Determine the (X, Y) coordinate at the center of the cell enclosing the given text.  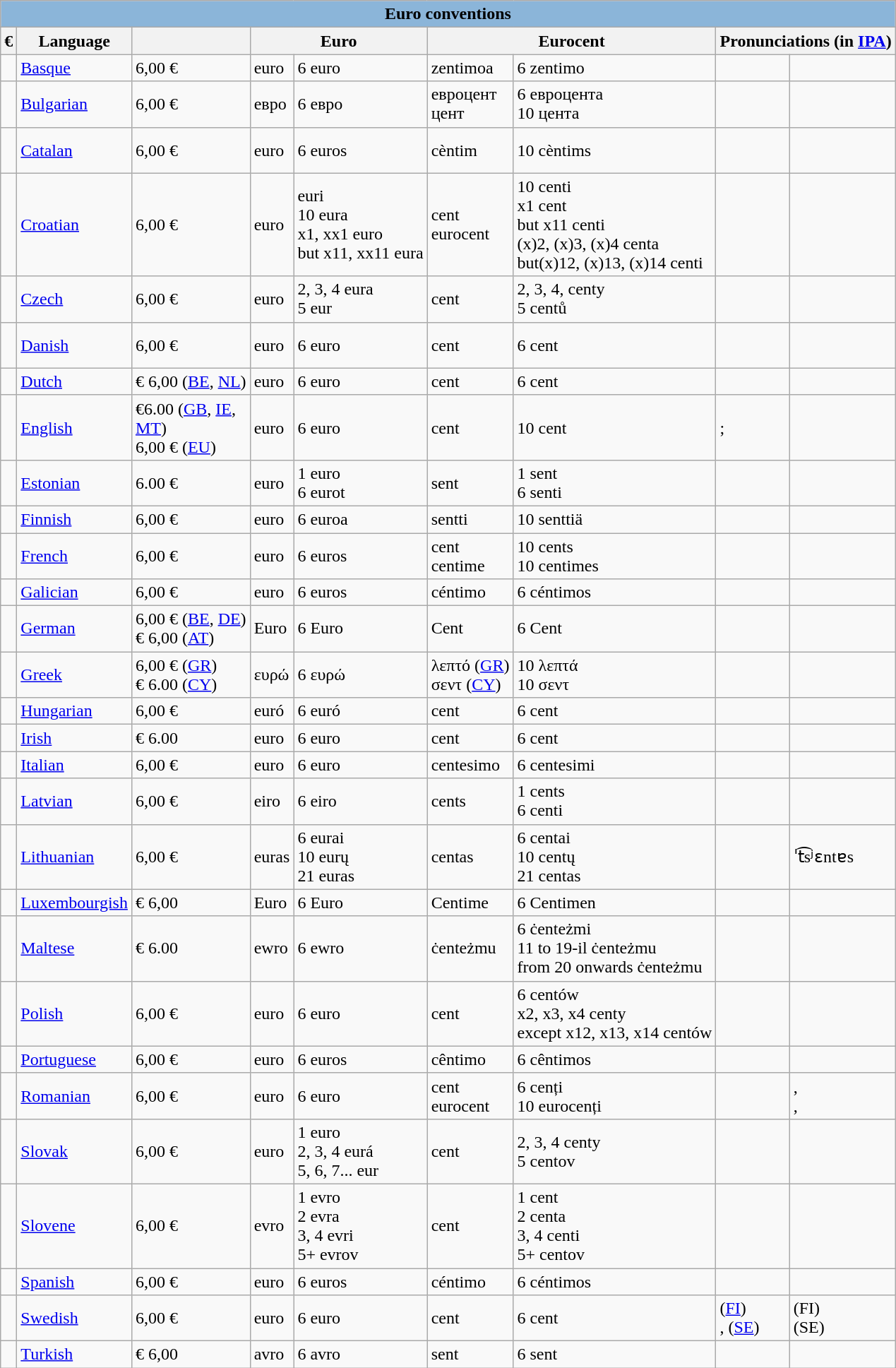
ευρώ (272, 675)
1 evro2 evra3, 4 evri5+ evrov (360, 1226)
French (75, 555)
evro (272, 1226)
2, 3, 4, centy5 centů (614, 299)
€ 6,00 (BE, NL) (191, 381)
6 ευρώ (360, 675)
euras (272, 857)
Luxembourgish (75, 903)
1 cents6 centi (614, 801)
euri10 eurax1, xx1 eurobut x11, xx11 eura (360, 225)
6 centesimi (614, 765)
6 евро (360, 105)
Turkish (75, 1355)
Swedish (75, 1318)
Czech (75, 299)
German (75, 629)
; (753, 427)
6 zentimo (614, 68)
Galician (75, 593)
Basque (75, 68)
6 Cent (614, 629)
6 eurai 10 eurų 21 euras (360, 857)
евро (272, 105)
2, 3, 4 eura5 eur (360, 299)
cèntim (470, 150)
Finnish (75, 519)
Centime (470, 903)
6 ewro (360, 948)
6 sent (614, 1355)
centcentime (470, 555)
6,00 € (GR)€ 6.00 (CY) (191, 675)
zentimoa (470, 68)
λεπτό (GR)σεντ (CY) (470, 675)
ewro (272, 948)
Cent (470, 629)
Maltese (75, 948)
(FI), (SE) (753, 1318)
10 cent (614, 427)
10 λεπτά10 σεντ (614, 675)
1 euro2, 3, 4 eurá5, 6, 7... eur (360, 1151)
Dutch (75, 381)
Italian (75, 765)
2, 3, 4 centy5 centov (614, 1151)
€ (8, 41)
Polish (75, 1013)
6 cêntimos (614, 1059)
Pronunciations (in IPA) (806, 41)
Irish (75, 738)
avro (272, 1355)
10 senttiä (614, 519)
Bulgarian (75, 105)
Romanian (75, 1096)
1 cent2 centa3, 4 centi5+ centov (614, 1226)
ˈt͡sʲɛntɐs (842, 857)
6,00 € (BE, DE) € 6,00 (AT) (191, 629)
6 cenți10 eurocenți (614, 1096)
centesimo (470, 765)
(FI) (SE) (842, 1318)
Estonian (75, 483)
Lithuanian (75, 857)
eiro (272, 801)
10 centix1 centbut x11 centi(x)2, (x)3, (x)4 centabut(x)12, (x)13, (x)14 centi (614, 225)
, , (842, 1096)
10 cèntims (614, 150)
Catalan (75, 150)
6 евроцента10 цента (614, 105)
ċenteżmu (470, 948)
Language (75, 41)
Portuguese (75, 1059)
Spanish (75, 1282)
10 cents10 centimes (614, 555)
6 Centimen (614, 903)
Slovak (75, 1151)
Latvian (75, 801)
6 euró (360, 711)
centas (470, 857)
6 ċenteżmi11 to 19-il ċenteżmufrom 20 onwards ċenteżmu (614, 948)
Greek (75, 675)
6 centówx2, x3, x4 centyexcept x12, x13, x14 centów (614, 1013)
6 eiro (360, 801)
Hungarian (75, 711)
Croatian (75, 225)
Slovene (75, 1226)
6 centai 10 centų 21 centas (614, 857)
Danish (75, 345)
6 avro (360, 1355)
Euro conventions (448, 14)
Eurocent (572, 41)
cents (470, 801)
cêntimo (470, 1059)
English (75, 427)
1 sent6 senti (614, 483)
euró (272, 711)
sentti (470, 519)
6 euroa (360, 519)
6.00 € (191, 483)
евроцентцент (470, 105)
€6.00 (GB, IE,MT)6,00 € (EU) (191, 427)
1 euro6 eurot (360, 483)
